Detect which cell encompasses the target text, then output its [X, Y] center coordinate. 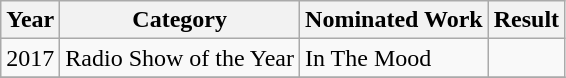
Category [180, 20]
In The Mood [394, 58]
Year [30, 20]
Radio Show of the Year [180, 58]
2017 [30, 58]
Result [526, 20]
Nominated Work [394, 20]
